Detect which cell encompasses the target text, then output its [X, Y] center coordinate. 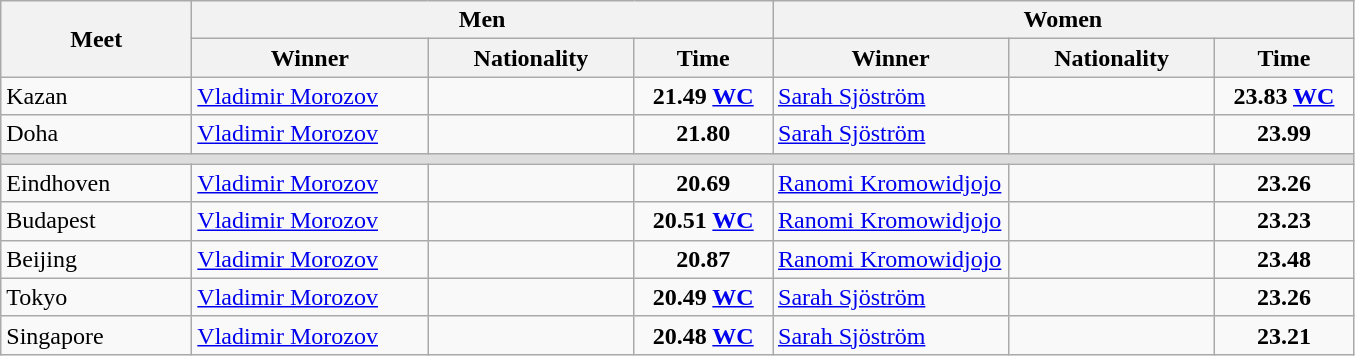
Eindhoven [96, 183]
Meet [96, 39]
Doha [96, 134]
23.23 [1284, 221]
23.83 WC [1284, 96]
Singapore [96, 335]
Beijing [96, 259]
Men [482, 20]
20.87 [704, 259]
Women [1062, 20]
21.80 [704, 134]
21.49 WC [704, 96]
20.51 WC [704, 221]
20.48 WC [704, 335]
20.69 [704, 183]
23.99 [1284, 134]
Budapest [96, 221]
23.21 [1284, 335]
20.49 WC [704, 297]
23.48 [1284, 259]
Kazan [96, 96]
Tokyo [96, 297]
